Determine the [x, y] coordinate at the center of the cell enclosing the given text.  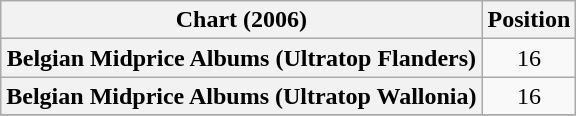
Belgian Midprice Albums (Ultratop Flanders) [242, 58]
Position [529, 20]
Belgian Midprice Albums (Ultratop Wallonia) [242, 96]
Chart (2006) [242, 20]
